Capture the cell that displays the provided text and extract its (x, y) central coordinate. 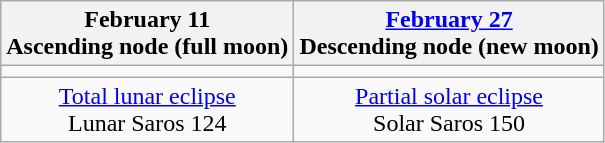
February 27Descending node (new moon) (449, 34)
February 11Ascending node (full moon) (148, 34)
Partial solar eclipseSolar Saros 150 (449, 110)
Total lunar eclipseLunar Saros 124 (148, 110)
